Return (X, Y) of the center of cell containing provided text 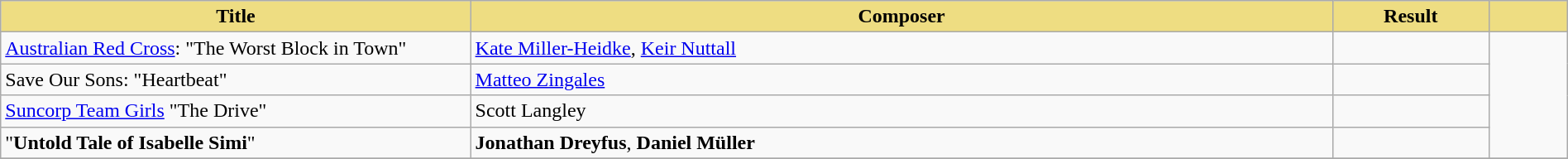
Suncorp Team Girls "The Drive" (236, 111)
Result (1411, 17)
Save Our Sons: "Heartbeat" (236, 79)
Title (236, 17)
Composer (901, 17)
Scott Langley (901, 111)
Jonathan Dreyfus, Daniel Müller (901, 142)
"Untold Tale of Isabelle Simi" (236, 142)
Australian Red Cross: "The Worst Block in Town" (236, 48)
Kate Miller-Heidke, Keir Nuttall (901, 48)
Matteo Zingales (901, 79)
